Find where the given text appears and provide that cell's center as (x, y) coordinate. 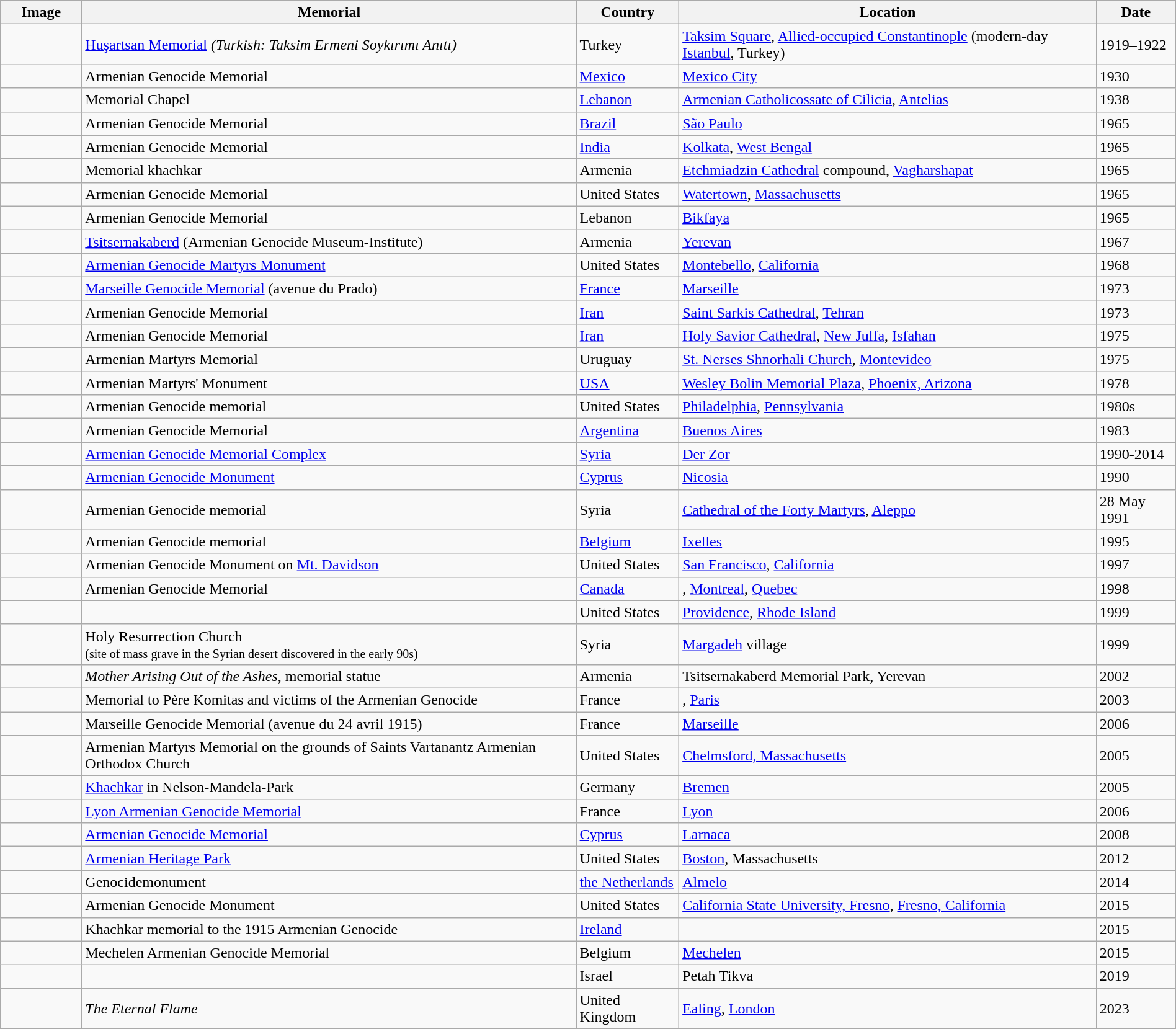
1938 (1136, 100)
2023 (1136, 1009)
, Montreal, Quebec (888, 589)
Larnaca (888, 835)
Montebello, California (888, 265)
Canada (628, 589)
Ireland (628, 929)
Buenos Aires (888, 430)
2002 (1136, 676)
Image (41, 12)
Marseille Genocide Memorial (avenue du 24 avril 1915) (329, 724)
Etchmiadzin Cathedral compound, Vagharshapat (888, 171)
1998 (1136, 589)
United Kingdom (628, 1009)
Country (628, 12)
Kolkata, West Bengal (888, 147)
the Netherlands (628, 882)
California State University, Fresno, Fresno, California (888, 906)
1978 (1136, 383)
Huşartsan Memorial (Turkish: Taksim Ermeni Soykırımı Anıtı) (329, 45)
Almelo (888, 882)
Mechelen (888, 953)
Wesley Bolin Memorial Plaza, Phoenix, Arizona (888, 383)
Boston, Massachusetts (888, 858)
1995 (1136, 541)
Armenian Genocide Martyrs Monument (329, 265)
1983 (1136, 430)
Marseille Genocide Memorial (avenue du Prado) (329, 288)
Lyon (888, 811)
1968 (1136, 265)
Bremen (888, 788)
Yerevan (888, 241)
1930 (1136, 76)
Cathedral of the Forty Martyrs, Aleppo (888, 510)
Tsitsernakaberd (Armenian Genocide Museum-Institute) (329, 241)
Memorial (329, 12)
Nicosia (888, 478)
Memorial to Père Komitas and victims of the Armenian Genocide (329, 700)
Armenian Martyrs Memorial on the grounds of Saints Vartanantz Armenian Orthodox Church (329, 755)
Armenian Heritage Park (329, 858)
1980s (1136, 407)
Israel (628, 976)
Holy Resurrection Church (site of mass grave in the Syrian desert discovered in the early 90s) (329, 644)
Ealing, London (888, 1009)
Armenian Martyrs Memorial (329, 360)
St. Nerses Shnorhali Church, Montevideo (888, 360)
2012 (1136, 858)
Ixelles (888, 541)
1997 (1136, 565)
Tsitsernakaberd Memorial Park, Yerevan (888, 676)
Lyon Armenian Genocide Memorial (329, 811)
Holy Savior Cathedral, New Julfa, Isfahan (888, 336)
Armenian Genocide Monument on Mt. Davidson (329, 565)
Khachkar in Nelson-Mandela-Park (329, 788)
Watertown, Massachusetts (888, 194)
San Francisco, California (888, 565)
28 May 1991 (1136, 510)
1990-2014 (1136, 454)
Memorial khachkar (329, 171)
Saint Sarkis Cathedral, Tehran (888, 312)
2003 (1136, 700)
Mexico City (888, 76)
Mother Arising Out of the Ashes, memorial statue (329, 676)
Brazil (628, 123)
, Paris (888, 700)
São Paulo (888, 123)
Armenian Catholicossate of Cilicia, Antelias (888, 100)
Armenian Martyrs' Monument (329, 383)
Taksim Square, Allied-occupied Constantinople (modern-day Istanbul, Turkey) (888, 45)
Genocidemonument (329, 882)
The Eternal Flame (329, 1009)
Providence, Rhode Island (888, 612)
Mechelen Armenian Genocide Memorial (329, 953)
Bikfaya (888, 218)
Margadeh village (888, 644)
Uruguay (628, 360)
Date (1136, 12)
Mexico (628, 76)
Memorial Chapel (329, 100)
2019 (1136, 976)
Location (888, 12)
Philadelphia, Pennsylvania (888, 407)
Germany (628, 788)
1967 (1136, 241)
Khachkar memorial to the 1915 Armenian Genocide (329, 929)
Petah Tikva (888, 976)
USA (628, 383)
Chelmsford, Massachusetts (888, 755)
Turkey (628, 45)
1990 (1136, 478)
2014 (1136, 882)
2008 (1136, 835)
Der Zor (888, 454)
India (628, 147)
Argentina (628, 430)
1919–1922 (1136, 45)
Armenian Genocide Memorial Complex (329, 454)
